Return (x, y) of the center of cell containing provided text 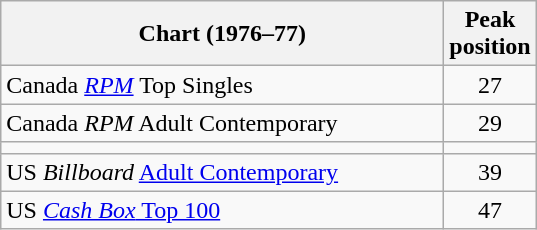
27 (490, 85)
US Cash Box Top 100 (222, 210)
Canada RPM Adult Contemporary (222, 123)
US Billboard Adult Contemporary (222, 172)
Peakposition (490, 34)
29 (490, 123)
47 (490, 210)
Canada RPM Top Singles (222, 85)
39 (490, 172)
Chart (1976–77) (222, 34)
